From the cell containing the given text, extract its center point as (X, Y) coordinate. 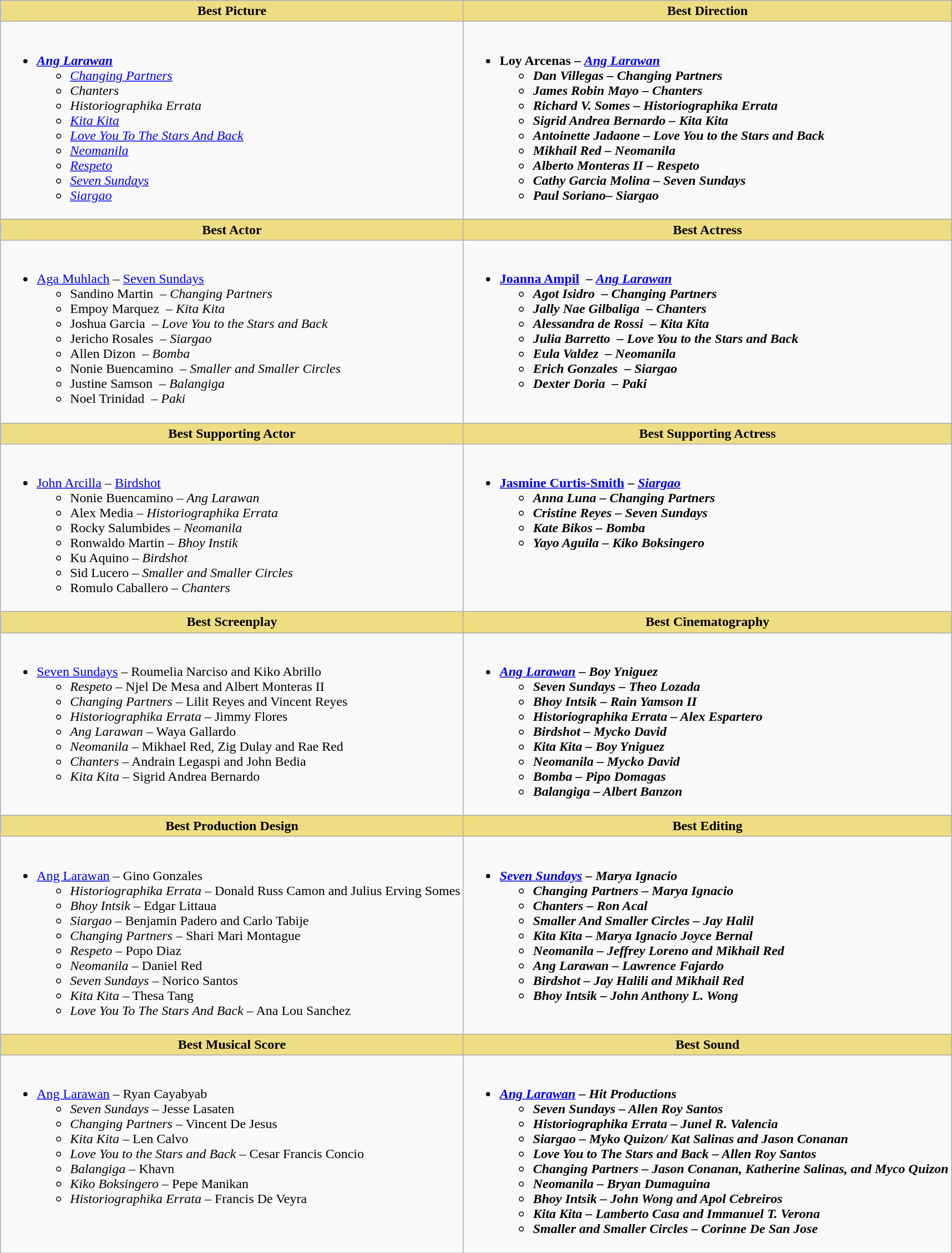
Best Supporting Actress (707, 433)
Best Picture (232, 11)
Best Musical Score (232, 1044)
Best Production Design (232, 826)
Best Cinematography (707, 622)
Best Direction (707, 11)
Ang LarawanChanging PartnersChantersHistoriographika ErrataKita KitaLove You To The Stars And BackNeomanilaRespetoSeven SundaysSiargao (232, 120)
Best Editing (707, 826)
Best Supporting Actor (232, 433)
Best Actor (232, 230)
Jasmine Curtis-Smith – SiargaoAnna Luna – Changing PartnersCristine Reyes – Seven SundaysKate Bikos – BombaYayo Aguila – Kiko Boksingero (707, 528)
Best Actress (707, 230)
Best Screenplay (232, 622)
Best Sound (707, 1044)
